Find where the given text appears and provide that cell's center as (x, y) coordinate. 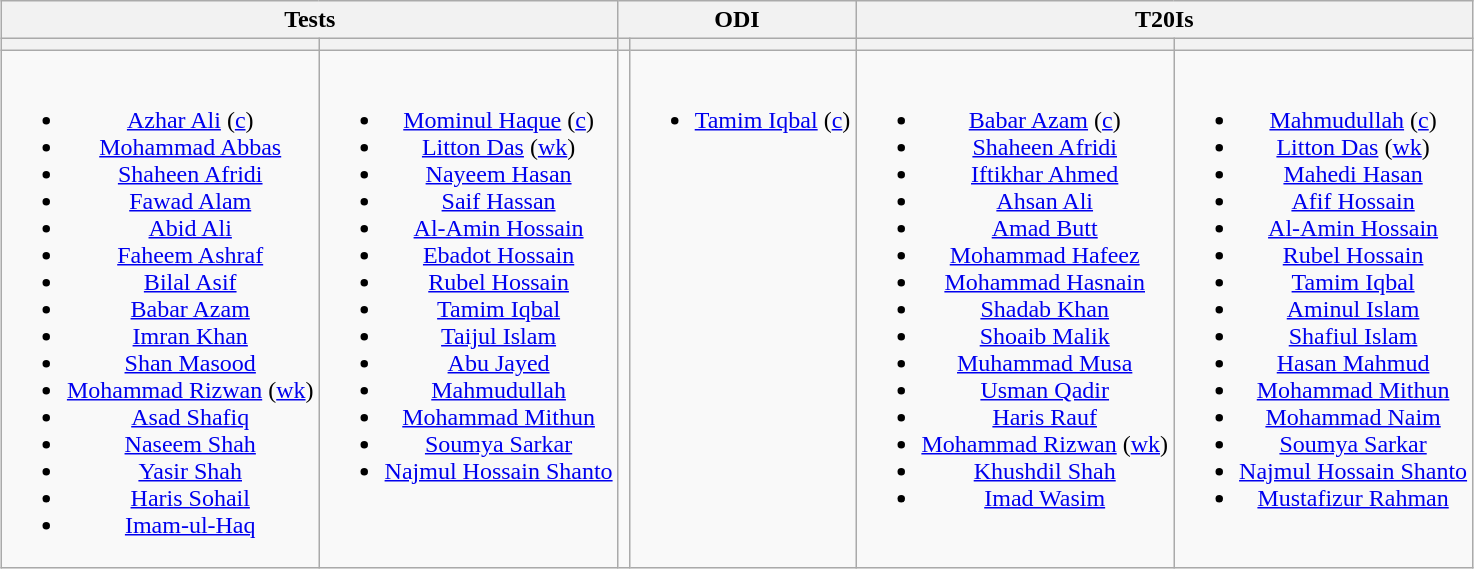
ODI (737, 20)
Tests (310, 20)
T20Is (1164, 20)
Tamim Iqbal (c) (742, 309)
